From the cell containing the given text, extract its center point as (X, Y) coordinate. 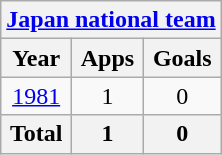
Japan national team (111, 20)
1981 (36, 96)
Total (36, 134)
Apps (108, 58)
Goals (182, 58)
Year (36, 58)
